Search for the cell housing the specified text and yield its [X, Y] center coordinate. 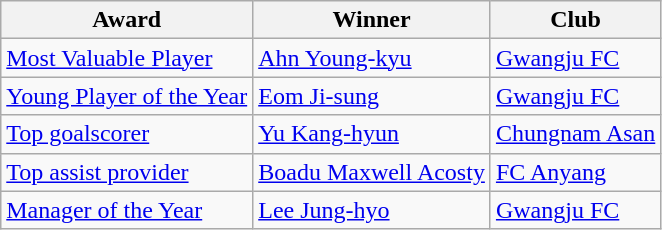
Lee Jung-hyo [372, 210]
Yu Kang-hyun [372, 134]
Top assist provider [127, 172]
Manager of the Year [127, 210]
Winner [372, 20]
Most Valuable Player [127, 58]
Ahn Young-kyu [372, 58]
Top goalscorer [127, 134]
Chungnam Asan [575, 134]
Boadu Maxwell Acosty [372, 172]
Eom Ji-sung [372, 96]
Young Player of the Year [127, 96]
Award [127, 20]
Club [575, 20]
FC Anyang [575, 172]
